Pinpoint the cell where the given text exists, returning its (X, Y) midpoint coordinate. 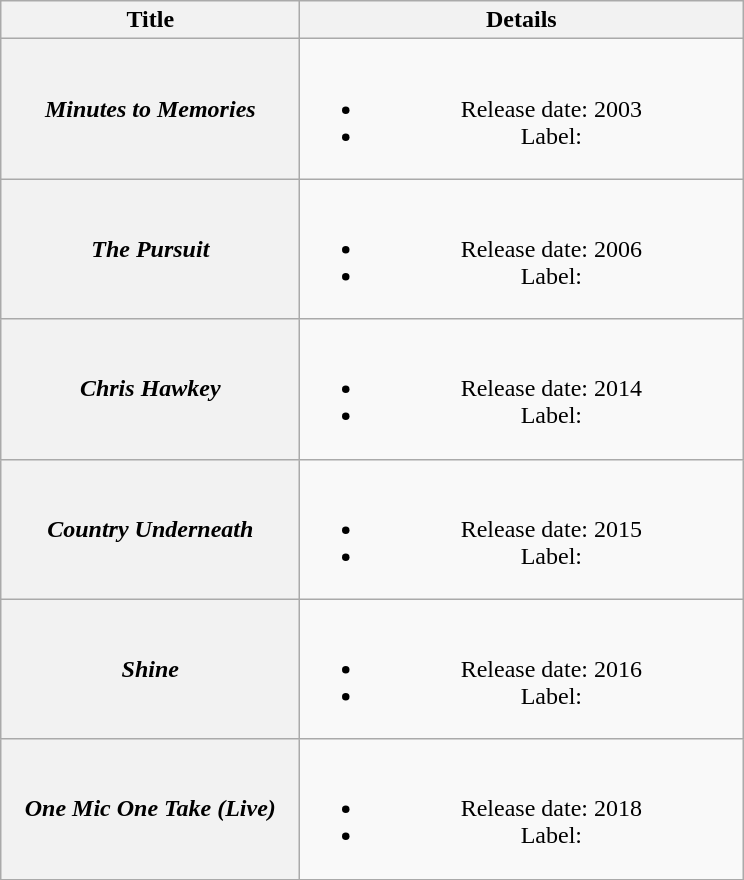
Title (150, 20)
Release date: 2014Label: (522, 389)
Release date: 2006Label: (522, 249)
One Mic One Take (Live) (150, 809)
Chris Hawkey (150, 389)
Country Underneath (150, 529)
Details (522, 20)
Minutes to Memories (150, 109)
Release date: 2018Label: (522, 809)
Release date: 2015Label: (522, 529)
The Pursuit (150, 249)
Release date: 2016Label: (522, 669)
Release date: 2003Label: (522, 109)
Shine (150, 669)
